For the text-containing cell, return its midpoint in [x, y] coordinate format. 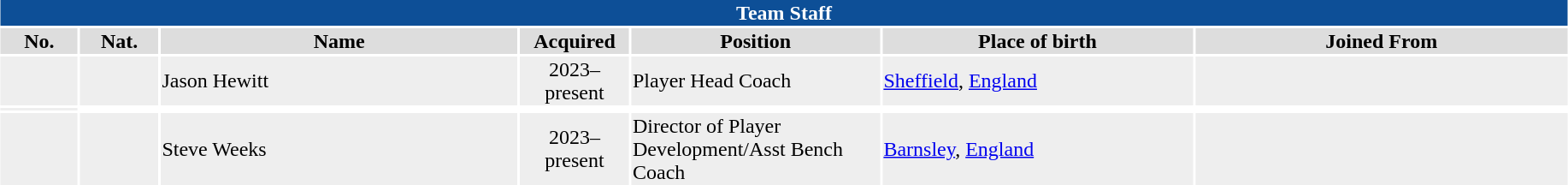
Position [755, 41]
Jason Hewitt [339, 81]
Player Head Coach [755, 81]
Sheffield, England [1038, 81]
Name [339, 41]
Joined From [1382, 41]
Steve Weeks [339, 149]
Place of birth [1038, 41]
No. [39, 41]
Team Staff [783, 13]
Acquired [575, 41]
Barnsley, England [1038, 149]
Nat. [120, 41]
Director of Player Development/Asst Bench Coach [755, 149]
